Return the [x, y] coordinate for the center point of the cell that contains the specified text.  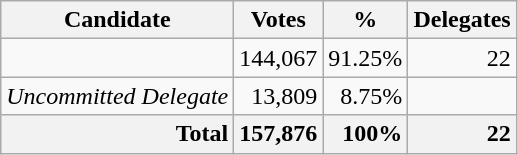
91.25% [366, 58]
Candidate [118, 20]
144,067 [278, 58]
Votes [278, 20]
Delegates [462, 20]
100% [366, 134]
Total [118, 134]
% [366, 20]
Uncommitted Delegate [118, 96]
13,809 [278, 96]
157,876 [278, 134]
8.75% [366, 96]
